Identify which cell holds the provided text, then report its (x, y) central coordinate. 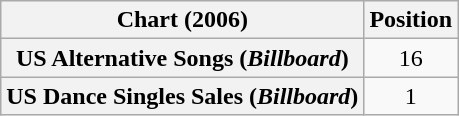
US Alternative Songs (Billboard) (182, 58)
US Dance Singles Sales (Billboard) (182, 96)
Chart (2006) (182, 20)
16 (411, 58)
Position (411, 20)
1 (411, 96)
